From the cell containing the given text, extract its center point as (X, Y) coordinate. 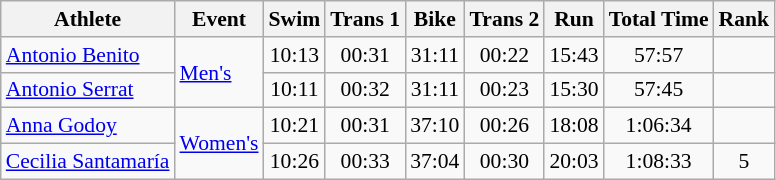
57:57 (659, 55)
18:08 (574, 126)
37:04 (434, 162)
5 (744, 162)
Total Time (659, 19)
10:13 (295, 55)
1:08:33 (659, 162)
00:26 (504, 126)
Bike (434, 19)
Cecilia Santamaría (88, 162)
Run (574, 19)
Swim (295, 19)
1:06:34 (659, 126)
10:11 (295, 90)
Trans 2 (504, 19)
00:33 (365, 162)
Antonio Benito (88, 55)
Trans 1 (365, 19)
57:45 (659, 90)
Event (220, 19)
Women's (220, 144)
00:22 (504, 55)
00:23 (504, 90)
10:21 (295, 126)
20:03 (574, 162)
Anna Godoy (88, 126)
37:10 (434, 126)
Men's (220, 72)
Antonio Serrat (88, 90)
Rank (744, 19)
Athlete (88, 19)
10:26 (295, 162)
15:43 (574, 55)
00:32 (365, 90)
15:30 (574, 90)
00:30 (504, 162)
